Search for the cell housing the specified text and yield its (x, y) center coordinate. 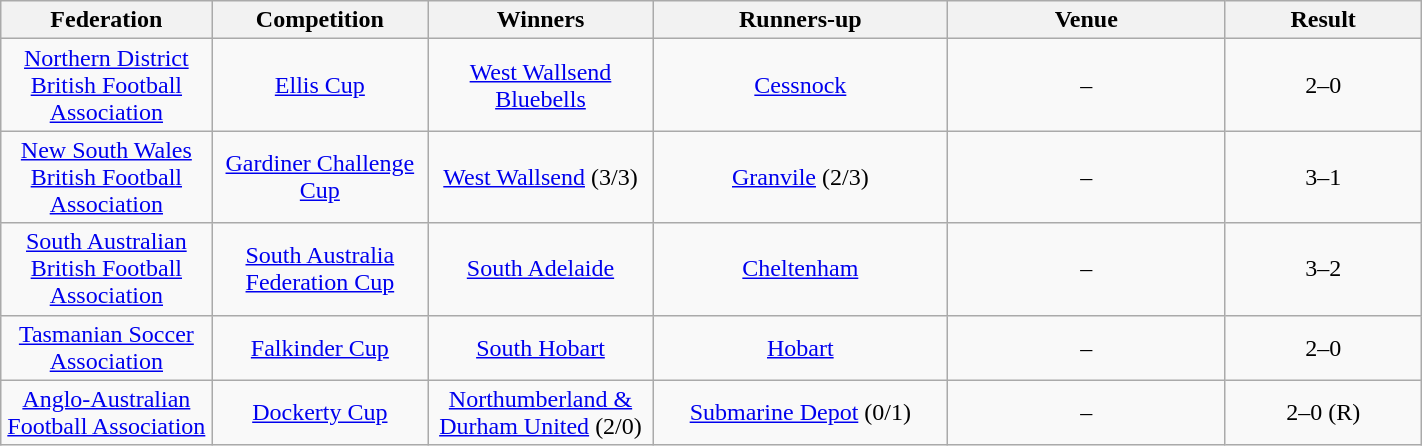
Federation (106, 20)
South Hobart (540, 348)
2–0 (R) (1323, 412)
Dockerty Cup (320, 412)
3–1 (1323, 177)
Venue (1086, 20)
Cheltenham (800, 269)
South Australian British Football Association (106, 269)
West Wallsend (3/3) (540, 177)
Winners (540, 20)
South Australia Federation Cup (320, 269)
Runners-up (800, 20)
3–2 (1323, 269)
Northern District British Football Association (106, 85)
Gardiner Challenge Cup (320, 177)
Hobart (800, 348)
Northumberland & Durham United (2/0) (540, 412)
New South Wales British Football Association (106, 177)
Ellis Cup (320, 85)
Submarine Depot (0/1) (800, 412)
West Wallsend Bluebells (540, 85)
Tasmanian Soccer Association (106, 348)
Competition (320, 20)
Cessnock (800, 85)
Falkinder Cup (320, 348)
Anglo-Australian Football Association (106, 412)
Granvile (2/3) (800, 177)
Result (1323, 20)
South Adelaide (540, 269)
